Extract the (x, y) coordinate from the center of the cell holding the provided text.  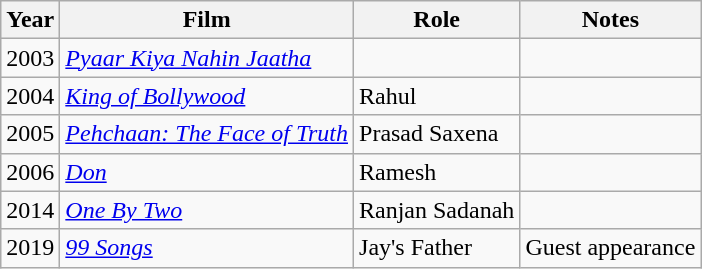
Don (207, 172)
Rahul (437, 96)
2014 (30, 210)
Prasad Saxena (437, 134)
Year (30, 20)
Ranjan Sadanah (437, 210)
Notes (610, 20)
Ramesh (437, 172)
Film (207, 20)
Role (437, 20)
2003 (30, 58)
Pehchaan: The Face of Truth (207, 134)
2004 (30, 96)
Pyaar Kiya Nahin Jaatha (207, 58)
Guest appearance (610, 248)
King of Bollywood (207, 96)
2005 (30, 134)
99 Songs (207, 248)
2019 (30, 248)
One By Two (207, 210)
2006 (30, 172)
Jay's Father (437, 248)
